Search for the cell housing the specified text and yield its [X, Y] center coordinate. 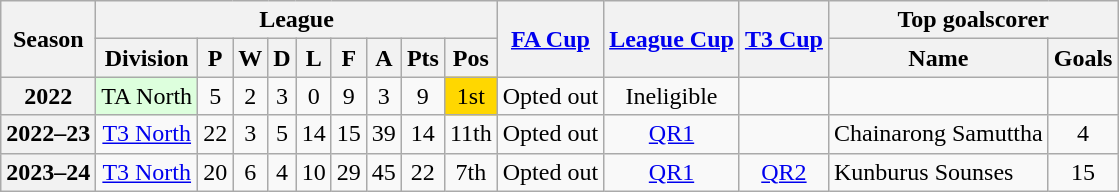
League Cup [672, 39]
Pos [470, 58]
11th [470, 134]
TA North [147, 96]
2023–24 [48, 172]
L [314, 58]
League [296, 20]
45 [384, 172]
1st [470, 96]
Pts [422, 58]
Ineligible [672, 96]
7th [470, 172]
Goals [1083, 58]
0 [314, 96]
D [282, 58]
F [348, 58]
2022–23 [48, 134]
Chainarong Samuttha [938, 134]
Name [938, 58]
FA Cup [550, 39]
29 [348, 172]
10 [314, 172]
20 [216, 172]
Division [147, 58]
W [250, 58]
Season [48, 39]
A [384, 58]
2022 [48, 96]
Top goalscorer [972, 20]
6 [250, 172]
P [216, 58]
Kunburus Sounses [938, 172]
QR2 [784, 172]
2 [250, 96]
39 [384, 134]
T3 Cup [784, 39]
